Identify which cell holds the provided text, then report its (x, y) central coordinate. 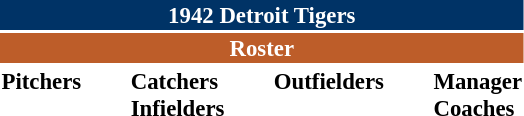
1942 Detroit Tigers (262, 15)
Roster (262, 48)
